Determine the [x, y] coordinate at the center of the cell enclosing the given text.  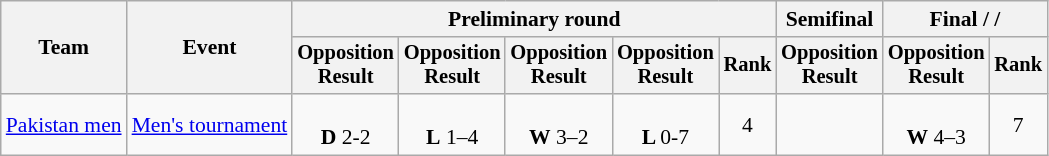
Semifinal [830, 19]
Pakistan men [64, 124]
D 2-2 [346, 124]
Final / / [965, 19]
Preliminary round [534, 19]
Event [210, 48]
W 4–3 [936, 124]
Men's tournament [210, 124]
7 [1018, 124]
4 [748, 124]
Team [64, 48]
W 3–2 [558, 124]
L 1–4 [452, 124]
L 0-7 [666, 124]
